Search for the cell housing the specified text and yield its [x, y] center coordinate. 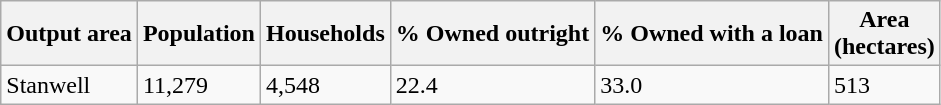
Area(hectares) [884, 34]
Output area [70, 34]
11,279 [198, 85]
Households [325, 34]
22.4 [492, 85]
Population [198, 34]
513 [884, 85]
33.0 [712, 85]
4,548 [325, 85]
% Owned outright [492, 34]
Stanwell [70, 85]
% Owned with a loan [712, 34]
